Capture the cell that displays the provided text and extract its (X, Y) central coordinate. 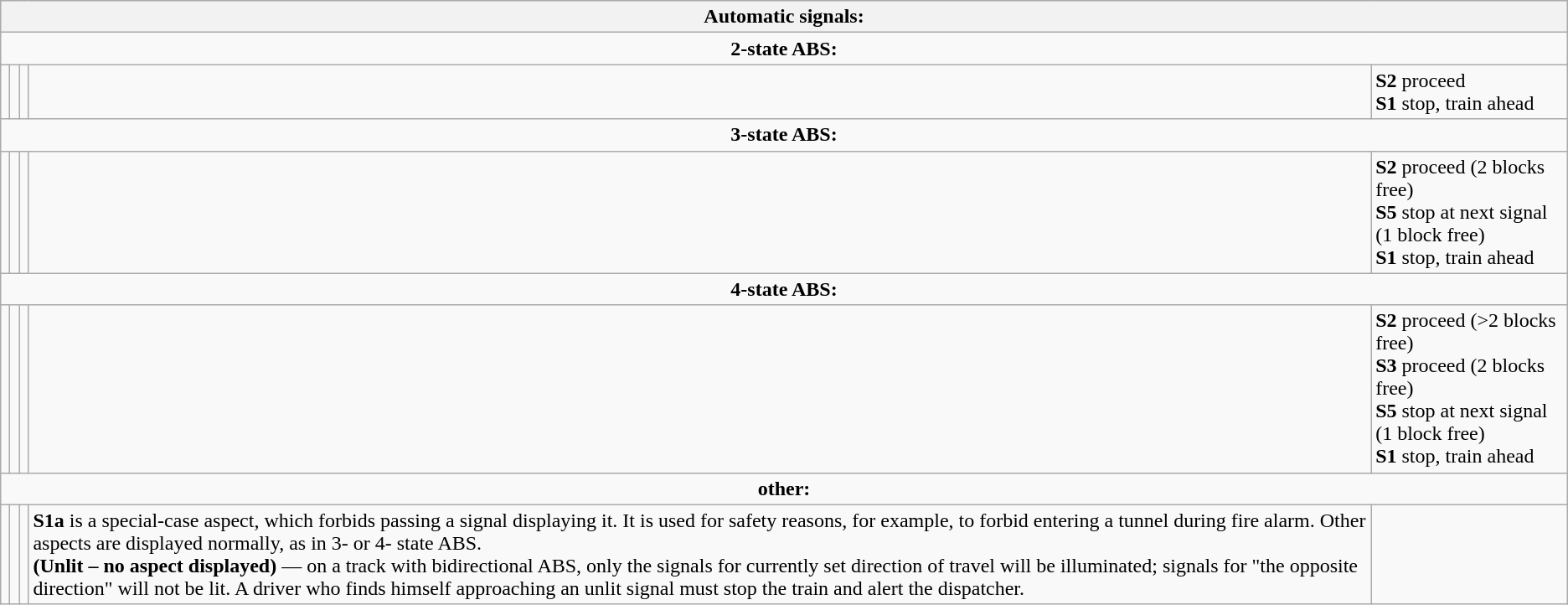
4-state ABS: (784, 289)
3-state ABS: (784, 135)
S2 proceed (>2 blocks free)S3 proceed (2 blocks free)S5 stop at next signal (1 block free)S1 stop, train ahead (1469, 389)
2-state ABS: (784, 49)
other: (784, 489)
S2 proceedS1 stop, train ahead (1469, 92)
S2 proceed (2 blocks free)S5 stop at next signal (1 block free)S1 stop, train ahead (1469, 212)
Automatic signals: (784, 17)
